Search for the cell housing the specified text and yield its (X, Y) center coordinate. 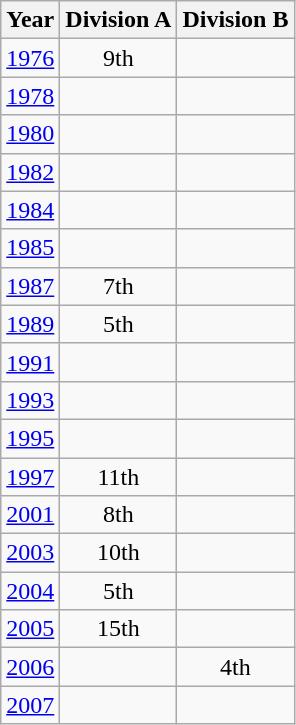
1997 (30, 477)
1987 (30, 286)
9th (118, 58)
2001 (30, 515)
7th (118, 286)
1978 (30, 96)
Year (30, 20)
2007 (30, 705)
11th (118, 477)
15th (118, 629)
2003 (30, 553)
10th (118, 553)
1984 (30, 210)
Division B (236, 20)
1982 (30, 172)
2006 (30, 667)
1993 (30, 400)
Division A (118, 20)
4th (236, 667)
1991 (30, 362)
8th (118, 515)
1989 (30, 324)
1976 (30, 58)
1985 (30, 248)
2005 (30, 629)
1995 (30, 438)
1980 (30, 134)
2004 (30, 591)
